Locate the cell with the specified text and output its [X, Y] center coordinate. 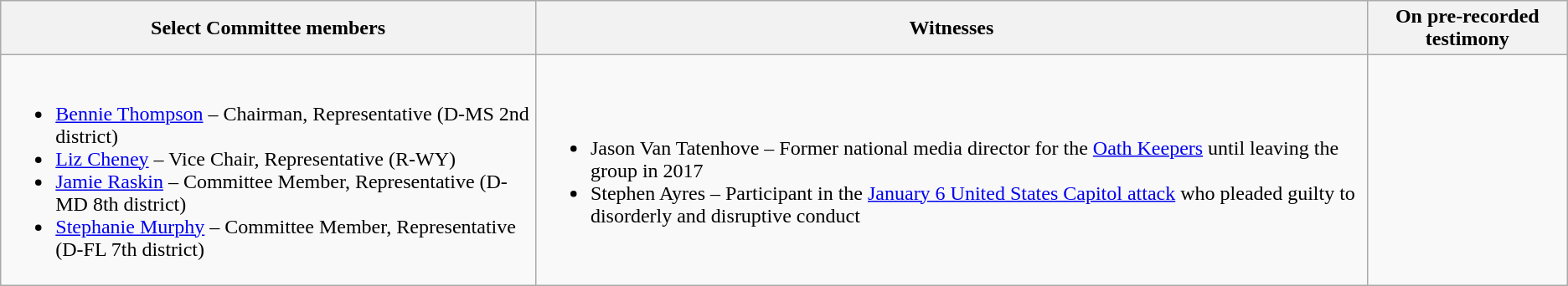
On pre-recorded testimony [1467, 28]
Witnesses [952, 28]
Select Committee members [268, 28]
